Provide the (x, y) coordinate of the cell's center where the given text is located.  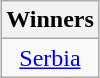
Serbia (50, 58)
Winners (50, 20)
